Scan for the cell matching the given text and deliver its [x, y] coordinate at center. 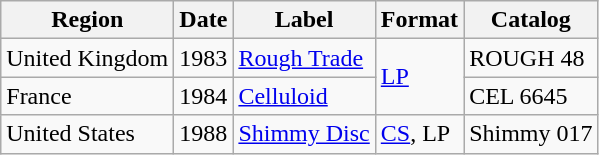
Shimmy 017 [531, 134]
United Kingdom [88, 58]
Rough Trade [304, 58]
Format [419, 20]
France [88, 96]
1984 [204, 96]
United States [88, 134]
Celluloid [304, 96]
LP [419, 77]
Catalog [531, 20]
1988 [204, 134]
Shimmy Disc [304, 134]
CEL 6645 [531, 96]
Region [88, 20]
1983 [204, 58]
Date [204, 20]
ROUGH 48 [531, 58]
Label [304, 20]
CS, LP [419, 134]
